From the cell containing the given text, extract its center point as [X, Y] coordinate. 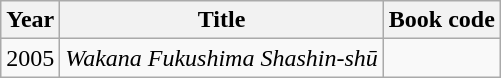
Title [222, 20]
Book code [442, 20]
Wakana Fukushima Shashin-shū [222, 58]
Year [30, 20]
2005 [30, 58]
